Provide the [X, Y] coordinate of the cell's center where the given text is located.  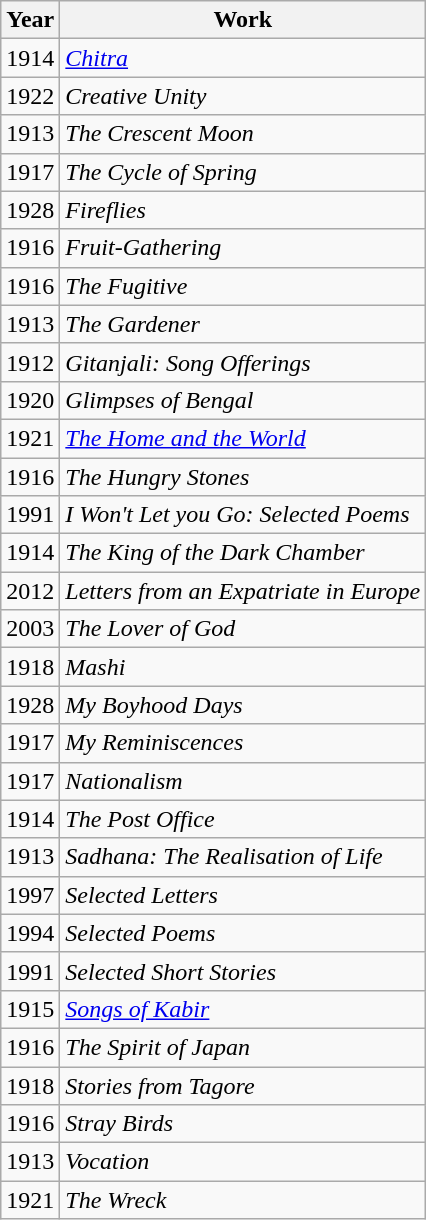
1922 [30, 96]
The Crescent Moon [243, 134]
My Reminiscences [243, 743]
Sadhana: The Realisation of Life [243, 857]
The Post Office [243, 819]
Fireflies [243, 210]
My Boyhood Days [243, 705]
Gitanjali: Song Offerings [243, 362]
Work [243, 20]
Creative Unity [243, 96]
Year [30, 20]
Vocation [243, 1162]
1997 [30, 895]
The Lover of God [243, 629]
Nationalism [243, 781]
2003 [30, 629]
1994 [30, 933]
Songs of Kabir [243, 1009]
The Fugitive [243, 286]
I Won't Let you Go: Selected Poems [243, 515]
Chitra [243, 58]
The Home and the World [243, 438]
Mashi [243, 667]
The Gardener [243, 324]
The King of the Dark Chamber [243, 553]
Glimpses of Bengal [243, 400]
Stories from Tagore [243, 1085]
The Hungry Stones [243, 477]
Letters from an Expatriate in Europe [243, 591]
1915 [30, 1009]
1920 [30, 400]
The Wreck [243, 1200]
Selected Letters [243, 895]
Selected Poems [243, 933]
1912 [30, 362]
The Cycle of Spring [243, 172]
Stray Birds [243, 1124]
The Spirit of Japan [243, 1047]
Fruit-Gathering [243, 248]
2012 [30, 591]
Selected Short Stories [243, 971]
